From the cell containing the given text, extract its center point as (x, y) coordinate. 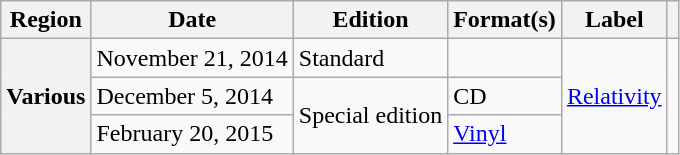
Label (614, 20)
Region (46, 20)
Relativity (614, 96)
Special edition (370, 115)
CD (505, 96)
Edition (370, 20)
February 20, 2015 (192, 134)
Date (192, 20)
Vinyl (505, 134)
Format(s) (505, 20)
November 21, 2014 (192, 58)
Various (46, 96)
December 5, 2014 (192, 96)
Standard (370, 58)
